Output the (X, Y) coordinate of the center of the cell containing the given text.  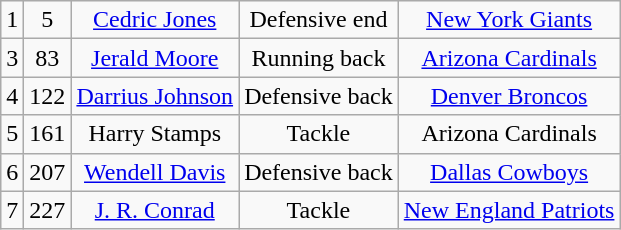
161 (48, 134)
Defensive end (319, 20)
4 (12, 96)
J. R. Conrad (155, 210)
New York Giants (509, 20)
Darrius Johnson (155, 96)
1 (12, 20)
83 (48, 58)
New England Patriots (509, 210)
Running back (319, 58)
Denver Broncos (509, 96)
Wendell Davis (155, 172)
Jerald Moore (155, 58)
3 (12, 58)
7 (12, 210)
6 (12, 172)
Harry Stamps (155, 134)
Cedric Jones (155, 20)
207 (48, 172)
Dallas Cowboys (509, 172)
227 (48, 210)
122 (48, 96)
